Extract the (x, y) coordinate from the center of the cell holding the provided text.  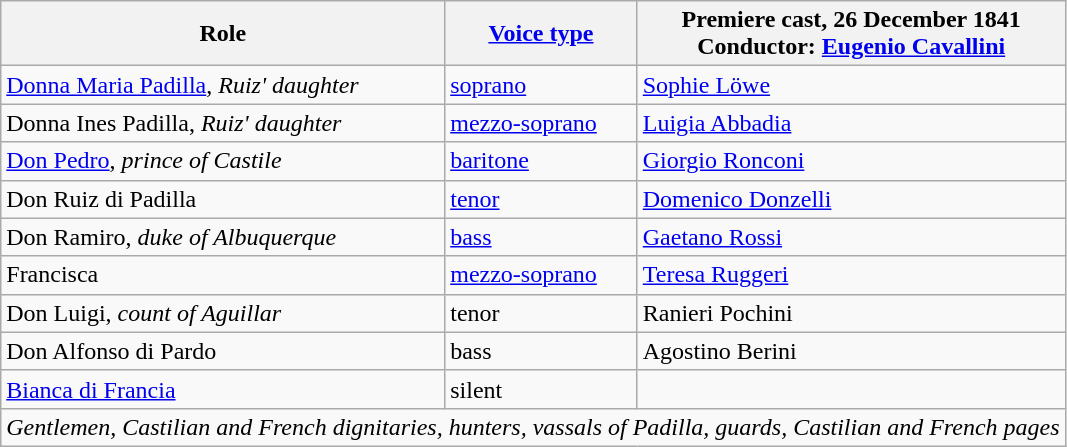
Premiere cast, 26 December 1841Conductor: Eugenio Cavallini (851, 34)
Voice type (542, 34)
Role (223, 34)
Luigia Abbadia (851, 123)
Gaetano Rossi (851, 237)
Sophie Löwe (851, 85)
Teresa Ruggeri (851, 275)
Don Luigi, count of Aguillar (223, 313)
Donna Maria Padilla, Ruiz' daughter (223, 85)
Don Ramiro, duke of Albuquerque (223, 237)
Gentlemen, Castilian and French dignitaries, hunters, vassals of Padilla, guards, Castilian and French pages (533, 427)
Agostino Berini (851, 351)
soprano (542, 85)
Don Alfonso di Pardo (223, 351)
Donna Ines Padilla, Ruiz' daughter (223, 123)
Francisca (223, 275)
Don Ruiz di Padilla (223, 199)
Ranieri Pochini (851, 313)
Giorgio Ronconi (851, 161)
baritone (542, 161)
Domenico Donzelli (851, 199)
Don Pedro, prince of Castile (223, 161)
Bianca di Francia (223, 389)
silent (542, 389)
